Scan for the cell matching the given text and deliver its (X, Y) coordinate at center. 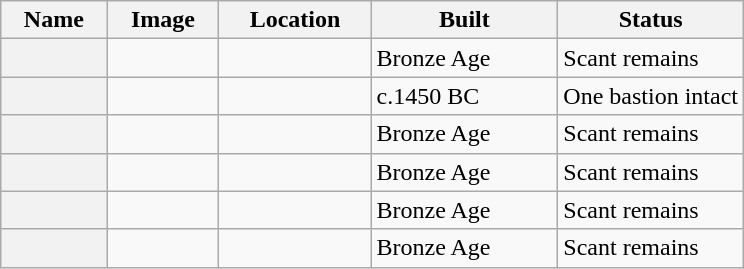
Location (295, 20)
Built (464, 20)
c.1450 BC (464, 96)
Image (163, 20)
Name (54, 20)
One bastion intact (651, 96)
Status (651, 20)
